Output the (x, y) coordinate of the center of the cell containing the given text.  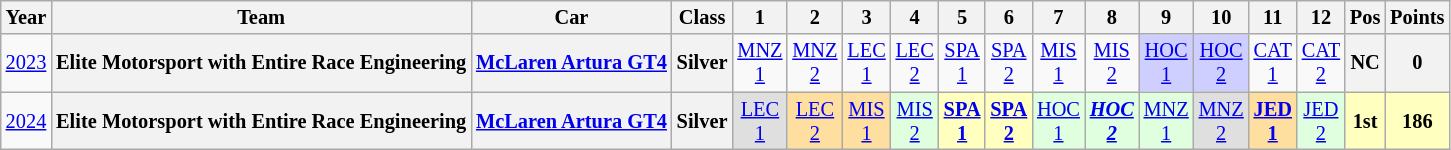
JED2 (1321, 121)
NC (1365, 63)
Pos (1365, 17)
5 (962, 17)
12 (1321, 17)
1st (1365, 121)
7 (1058, 17)
11 (1273, 17)
CAT1 (1273, 63)
8 (1112, 17)
CAT2 (1321, 63)
Class (702, 17)
Team (261, 17)
2024 (26, 121)
2023 (26, 63)
9 (1166, 17)
6 (1008, 17)
10 (1222, 17)
3 (866, 17)
1 (760, 17)
Year (26, 17)
Points (1417, 17)
2 (814, 17)
0 (1417, 63)
Car (572, 17)
4 (915, 17)
186 (1417, 121)
JED1 (1273, 121)
